Identify which cell holds the provided text, then report its [x, y] central coordinate. 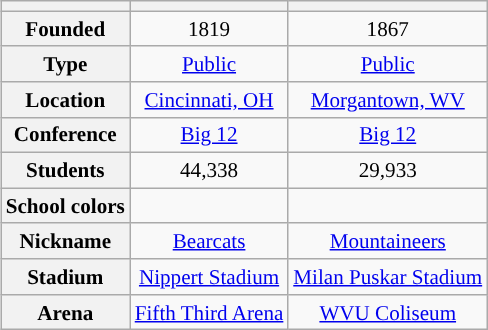
Stadium [66, 276]
Students [66, 170]
Fifth Third Arena [210, 312]
1867 [388, 28]
School colors [66, 206]
WVU Coliseum [388, 312]
Cincinnati, OH [210, 100]
Bearcats [210, 240]
Location [66, 100]
Nickname [66, 240]
Nippert Stadium [210, 276]
Milan Puskar Stadium [388, 276]
29,933 [388, 170]
Founded [66, 28]
Type [66, 64]
44,338 [210, 170]
Conference [66, 134]
Arena [66, 312]
Morgantown, WV [388, 100]
Mountaineers [388, 240]
1819 [210, 28]
